Provide the [x, y] coordinate of the cell's center where the given text is located.  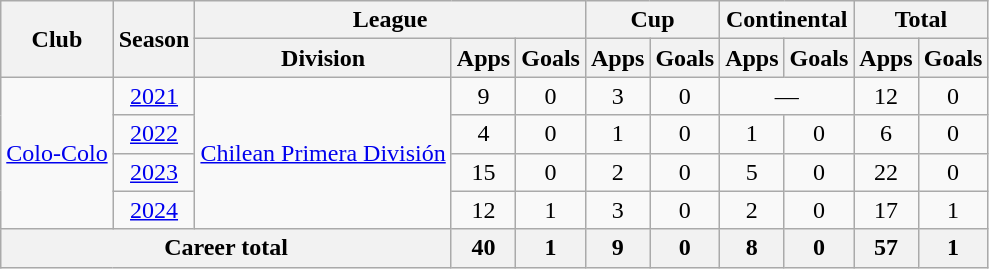
Season [154, 39]
2023 [154, 172]
Division [323, 58]
Total [921, 20]
15 [483, 172]
2022 [154, 134]
Career total [226, 248]
2021 [154, 96]
6 [886, 134]
Cup [652, 20]
Colo-Colo [57, 153]
2024 [154, 210]
— [787, 96]
17 [886, 210]
League [390, 20]
5 [752, 172]
Chilean Primera División [323, 153]
22 [886, 172]
40 [483, 248]
4 [483, 134]
Continental [787, 20]
8 [752, 248]
Club [57, 39]
57 [886, 248]
